Extract the [X, Y] coordinate from the center of the cell holding the provided text.  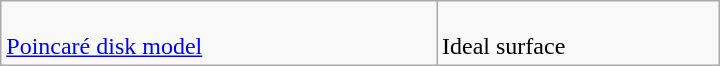
Poincaré disk model [219, 34]
Ideal surface [578, 34]
